Output the [X, Y] coordinate of the center of the cell containing the given text.  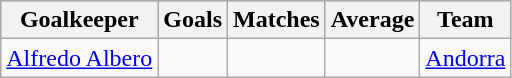
Goalkeeper [80, 20]
Team [466, 20]
Andorra [466, 58]
Goals [193, 20]
Matches [277, 20]
Average [372, 20]
Alfredo Albero [80, 58]
